Identify which cell holds the provided text, then report its [x, y] central coordinate. 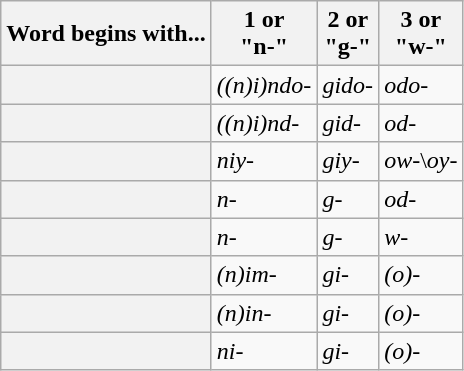
(n)im- [264, 275]
Word begins with... [106, 34]
2 or"g-" [348, 34]
((n)i)ndo- [264, 85]
w- [421, 237]
(n)in- [264, 313]
ni- [264, 351]
3 or"w-" [421, 34]
1 or"n-" [264, 34]
((n)i)nd- [264, 123]
niy- [264, 161]
odo- [421, 85]
ow-\oy- [421, 161]
giy- [348, 161]
gid- [348, 123]
gido- [348, 85]
